Pinpoint the cell where the given text exists, returning its [X, Y] midpoint coordinate. 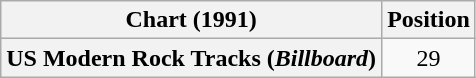
Position [429, 20]
Chart (1991) [192, 20]
29 [429, 58]
US Modern Rock Tracks (Billboard) [192, 58]
